Identify which cell holds the provided text, then report its [x, y] central coordinate. 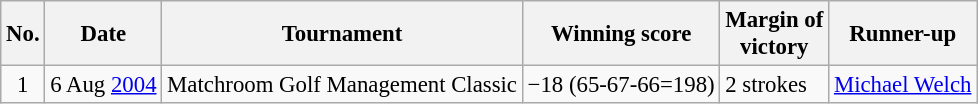
Date [104, 34]
Runner-up [903, 34]
Matchroom Golf Management Classic [342, 85]
6 Aug 2004 [104, 85]
No. [23, 34]
1 [23, 85]
2 strokes [774, 85]
−18 (65-67-66=198) [621, 85]
Tournament [342, 34]
Michael Welch [903, 85]
Margin ofvictory [774, 34]
Winning score [621, 34]
